Extract the [X, Y] coordinate from the center of the cell holding the provided text.  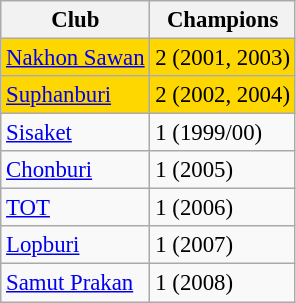
Chonburi [76, 170]
2 (2002, 2004) [222, 95]
Samut Prakan [76, 283]
1 (1999/00) [222, 133]
2 (2001, 2003) [222, 58]
Sisaket [76, 133]
1 (2007) [222, 245]
Lopburi [76, 245]
1 (2006) [222, 208]
Nakhon Sawan [76, 58]
Suphanburi [76, 95]
TOT [76, 208]
Champions [222, 20]
1 (2005) [222, 170]
Club [76, 20]
1 (2008) [222, 283]
